Provide the [x, y] coordinate of the cell's center where the given text is located.  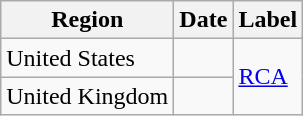
RCA [268, 77]
United Kingdom [88, 96]
Region [88, 20]
Label [268, 20]
Date [204, 20]
United States [88, 58]
